Locate the cell with the specified text and output its (X, Y) center coordinate. 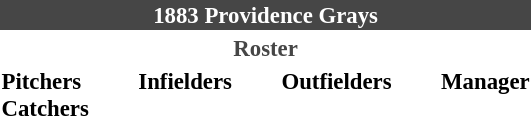
1883 Providence Grays (266, 15)
Roster (266, 48)
